From the cell containing the given text, extract its center point as [x, y] coordinate. 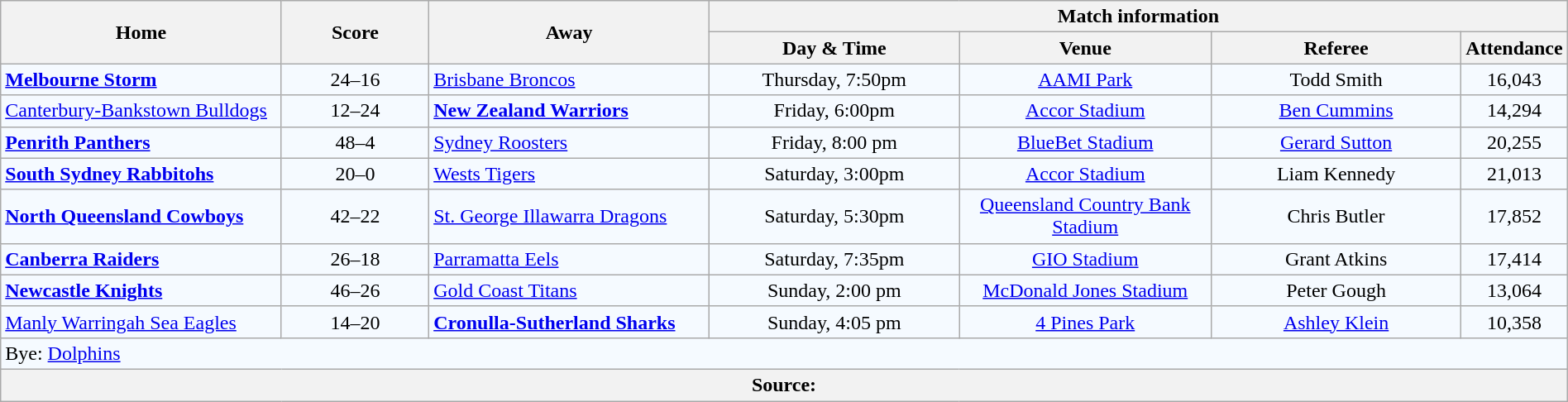
Manly Warringah Sea Eagles [141, 322]
Sunday, 4:05 pm [835, 322]
Saturday, 7:35pm [835, 259]
12–24 [355, 111]
20–0 [355, 174]
New Zealand Warriors [569, 111]
42–22 [355, 217]
4 Pines Park [1085, 322]
Grant Atkins [1336, 259]
48–4 [355, 142]
Penrith Panthers [141, 142]
Parramatta Eels [569, 259]
13,064 [1514, 290]
Friday, 6:00pm [835, 111]
McDonald Jones Stadium [1085, 290]
North Queensland Cowboys [141, 217]
16,043 [1514, 79]
Day & Time [835, 48]
10,358 [1514, 322]
17,852 [1514, 217]
Saturday, 5:30pm [835, 217]
Thursday, 7:50pm [835, 79]
26–18 [355, 259]
Match information [1139, 17]
Gerard Sutton [1336, 142]
Attendance [1514, 48]
Liam Kennedy [1336, 174]
St. George Illawarra Dragons [569, 217]
Saturday, 3:00pm [835, 174]
Queensland Country Bank Stadium [1085, 217]
AAMI Park [1085, 79]
17,414 [1514, 259]
Wests Tigers [569, 174]
Ashley Klein [1336, 322]
Peter Gough [1336, 290]
Bye: Dolphins [784, 353]
Source: [784, 385]
Cronulla-Sutherland Sharks [569, 322]
Score [355, 32]
20,255 [1514, 142]
Friday, 8:00 pm [835, 142]
21,013 [1514, 174]
GIO Stadium [1085, 259]
Canterbury-Bankstown Bulldogs [141, 111]
46–26 [355, 290]
Home [141, 32]
Newcastle Knights [141, 290]
14,294 [1514, 111]
Venue [1085, 48]
South Sydney Rabbitohs [141, 174]
Chris Butler [1336, 217]
Melbourne Storm [141, 79]
Canberra Raiders [141, 259]
Sunday, 2:00 pm [835, 290]
Referee [1336, 48]
Todd Smith [1336, 79]
Ben Cummins [1336, 111]
Gold Coast Titans [569, 290]
Away [569, 32]
Sydney Roosters [569, 142]
BlueBet Stadium [1085, 142]
14–20 [355, 322]
Brisbane Broncos [569, 79]
24–16 [355, 79]
